Pinpoint the cell where the given text exists, returning its [X, Y] midpoint coordinate. 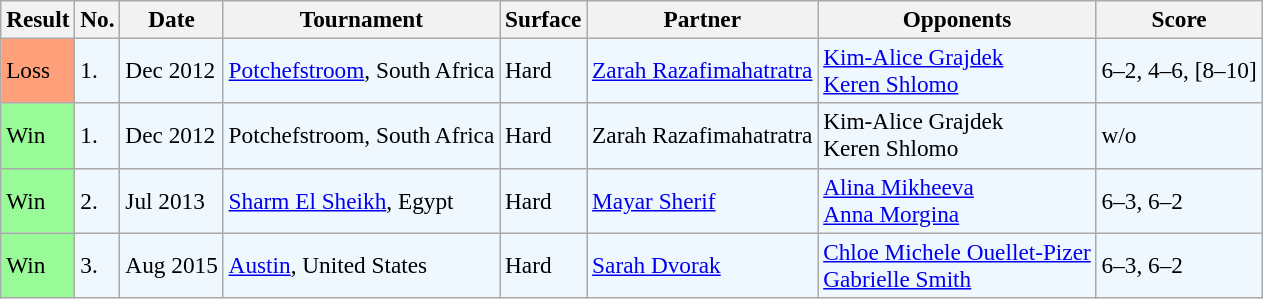
Sharm El Sheikh, Egypt [361, 200]
Aug 2015 [172, 264]
Date [172, 19]
Loss [38, 70]
Partner [702, 19]
Score [1179, 19]
Austin, United States [361, 264]
2. [98, 200]
6–2, 4–6, [8–10] [1179, 70]
Tournament [361, 19]
Sarah Dvorak [702, 264]
w/o [1179, 136]
Result [38, 19]
Alina Mikheeva Anna Morgina [957, 200]
Chloe Michele Ouellet-Pizer Gabrielle Smith [957, 264]
No. [98, 19]
Surface [544, 19]
Opponents [957, 19]
3. [98, 264]
Jul 2013 [172, 200]
Mayar Sherif [702, 200]
